Scan for the cell matching the given text and deliver its [x, y] coordinate at center. 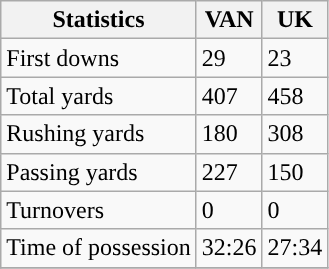
Rushing yards [99, 134]
308 [295, 134]
23 [295, 58]
227 [229, 172]
407 [229, 96]
Passing yards [99, 172]
27:34 [295, 248]
458 [295, 96]
First downs [99, 58]
Turnovers [99, 210]
Total yards [99, 96]
VAN [229, 20]
Statistics [99, 20]
32:26 [229, 248]
UK [295, 20]
180 [229, 134]
150 [295, 172]
29 [229, 58]
Time of possession [99, 248]
